Extract the [X, Y] coordinate from the center of the cell holding the provided text.  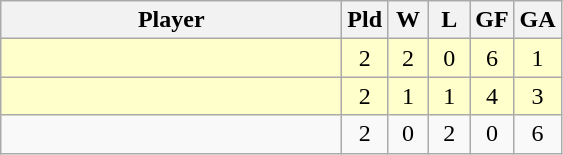
4 [492, 96]
GA [538, 20]
3 [538, 96]
GF [492, 20]
W [408, 20]
Pld [365, 20]
Player [172, 20]
L [450, 20]
